Locate the cell with the specified text and output its (X, Y) center coordinate. 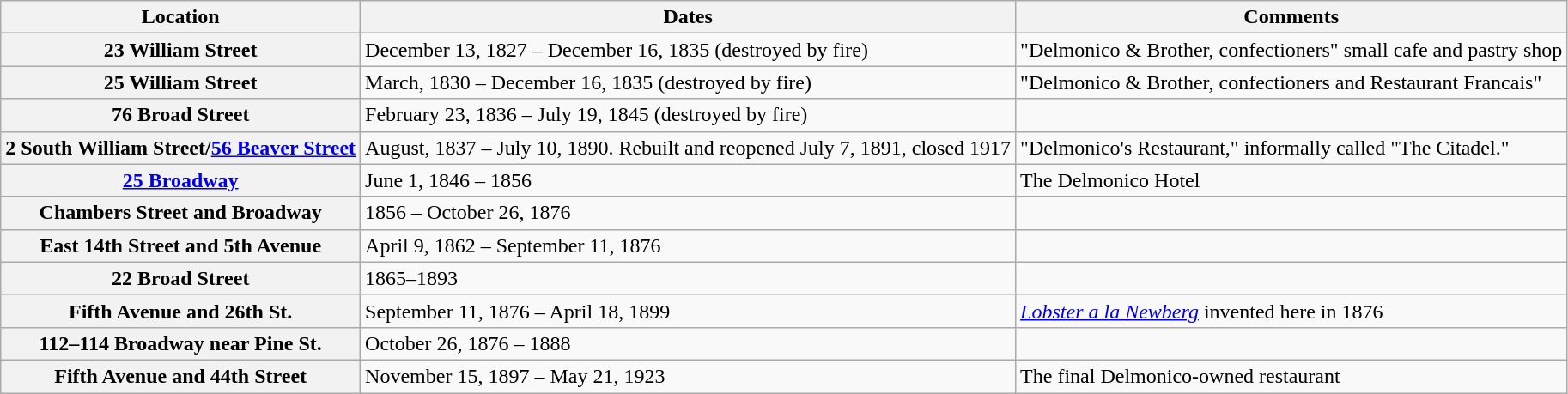
25 William Street (180, 82)
Lobster a la Newberg invented here in 1876 (1291, 311)
Fifth Avenue and 26th St. (180, 311)
December 13, 1827 – December 16, 1835 (destroyed by fire) (689, 50)
June 1, 1846 – 1856 (689, 180)
112–114 Broadway near Pine St. (180, 343)
November 15, 1897 – May 21, 1923 (689, 376)
1865–1893 (689, 278)
East 14th Street and 5th Avenue (180, 245)
April 9, 1862 – September 11, 1876 (689, 245)
Dates (689, 17)
September 11, 1876 – April 18, 1899 (689, 311)
"Delmonico & Brother, confectioners" small cafe and pastry shop (1291, 50)
"Delmonico & Brother, confectioners and Restaurant Francais" (1291, 82)
25 Broadway (180, 180)
22 Broad Street (180, 278)
February 23, 1836 – July 19, 1845 (destroyed by fire) (689, 115)
Comments (1291, 17)
The final Delmonico-owned restaurant (1291, 376)
March, 1830 – December 16, 1835 (destroyed by fire) (689, 82)
August, 1837 – July 10, 1890. Rebuilt and reopened July 7, 1891, closed 1917 (689, 148)
"Delmonico's Restaurant," informally called "The Citadel." (1291, 148)
Location (180, 17)
Fifth Avenue and 44th Street (180, 376)
1856 – October 26, 1876 (689, 213)
76 Broad Street (180, 115)
October 26, 1876 – 1888 (689, 343)
2 South William Street/56 Beaver Street (180, 148)
Chambers Street and Broadway (180, 213)
23 William Street (180, 50)
The Delmonico Hotel (1291, 180)
